Pinpoint the cell where the given text exists, returning its [X, Y] midpoint coordinate. 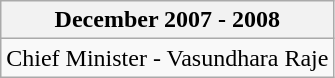
December 2007 - 2008 [168, 20]
Chief Minister - Vasundhara Raje [168, 58]
